Scan for the cell matching the given text and deliver its (x, y) coordinate at center. 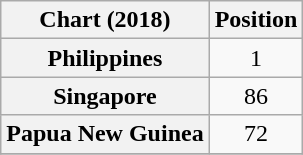
Position (256, 20)
72 (256, 134)
Papua New Guinea (105, 134)
1 (256, 58)
86 (256, 96)
Chart (2018) (105, 20)
Philippines (105, 58)
Singapore (105, 96)
